Provide the (x, y) coordinate of the cell's center where the given text is located.  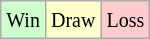
Loss (126, 20)
Draw (72, 20)
Win (24, 20)
